Identify which cell holds the provided text, then report its [x, y] central coordinate. 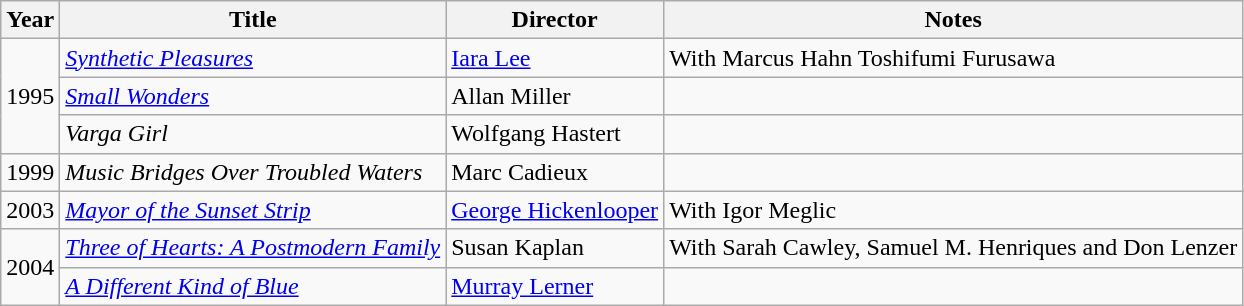
Wolfgang Hastert [555, 134]
Small Wonders [253, 96]
A Different Kind of Blue [253, 286]
Allan Miller [555, 96]
1999 [30, 172]
Notes [954, 20]
With Marcus Hahn Toshifumi Furusawa [954, 58]
With Sarah Cawley, Samuel M. Henriques and Don Lenzer [954, 248]
Marc Cadieux [555, 172]
Iara Lee [555, 58]
Synthetic Pleasures [253, 58]
Music Bridges Over Troubled Waters [253, 172]
Director [555, 20]
2003 [30, 210]
Three of Hearts: A Postmodern Family [253, 248]
1995 [30, 96]
Title [253, 20]
With Igor Meglic [954, 210]
Susan Kaplan [555, 248]
George Hickenlooper [555, 210]
Varga Girl [253, 134]
Murray Lerner [555, 286]
2004 [30, 267]
Mayor of the Sunset Strip [253, 210]
Year [30, 20]
